Locate the cell with the specified text and output its (x, y) center coordinate. 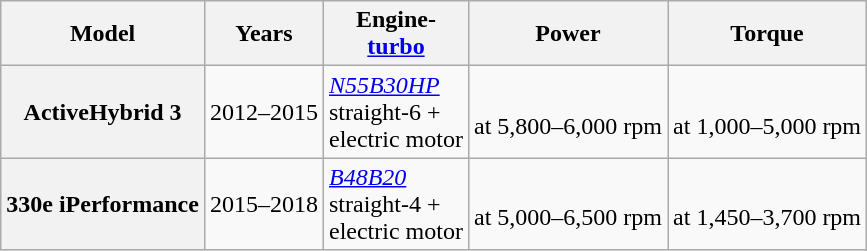
at 1,000–5,000 rpm (768, 112)
Engine- turbo (396, 34)
Torque (768, 34)
ActiveHybrid 3 (103, 112)
at 5,800–6,000 rpm (568, 112)
Model (103, 34)
N55B30HP straight-6 + electric motor (396, 112)
at 5,000–6,500 rpm (568, 204)
2012–2015 (264, 112)
2015–2018 (264, 204)
330e iPerformance (103, 204)
B48B20 straight-4 + electric motor (396, 204)
Power (568, 34)
at 1,450–3,700 rpm (768, 204)
Years (264, 34)
